Provide the [X, Y] coordinate of the cell's center where the given text is located.  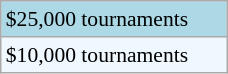
$10,000 tournaments [114, 55]
$25,000 tournaments [114, 19]
